For the text-containing cell, return its midpoint in [x, y] coordinate format. 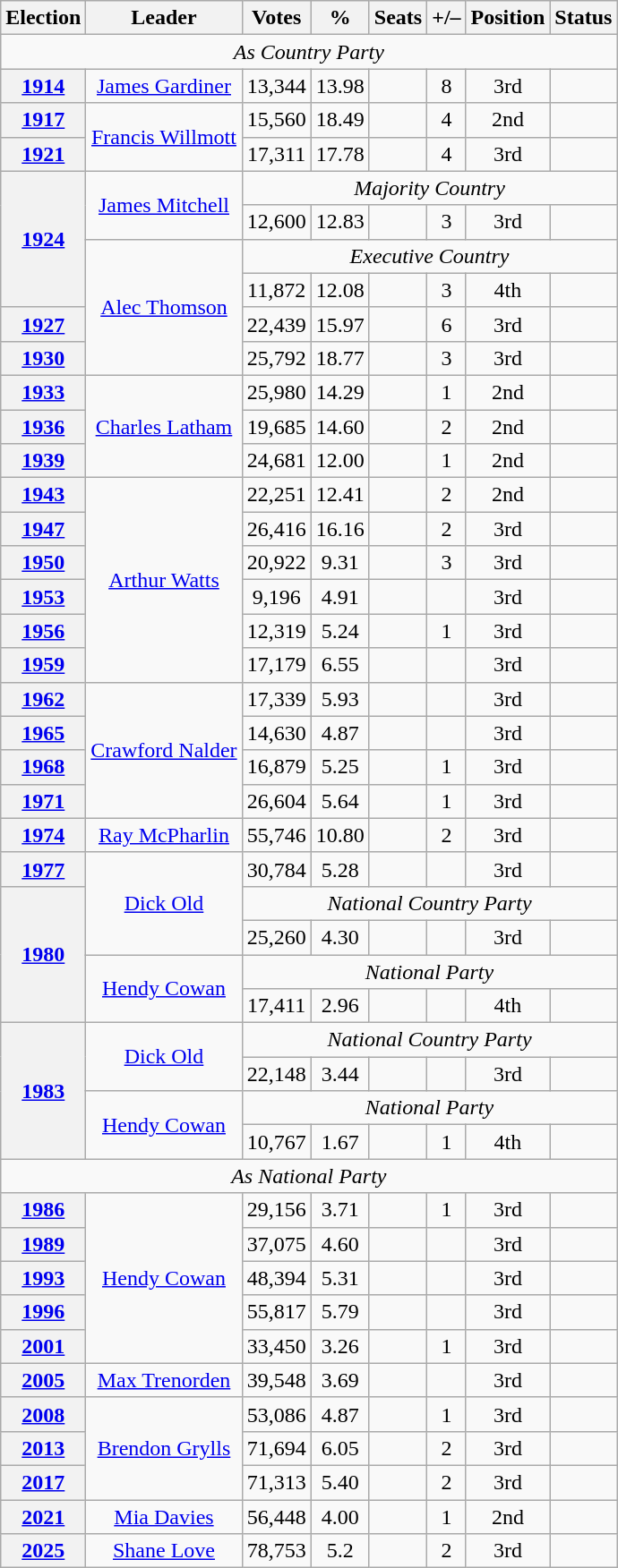
3.44 [340, 1074]
1989 [43, 1244]
1939 [43, 461]
4.30 [340, 937]
13,344 [276, 86]
1953 [43, 597]
5.64 [340, 801]
5.93 [340, 699]
Position [508, 18]
Shane Love [164, 1551]
1980 [43, 954]
Francis Willmott [164, 137]
14.29 [340, 392]
2021 [43, 1517]
4.91 [340, 597]
16.16 [340, 529]
17,339 [276, 699]
19,685 [276, 427]
25,980 [276, 392]
39,548 [276, 1380]
1947 [43, 529]
3.69 [340, 1380]
1921 [43, 154]
5.25 [340, 767]
8 [446, 86]
25,260 [276, 937]
Leader [164, 18]
1974 [43, 835]
17,311 [276, 154]
71,313 [276, 1482]
Executive Country [430, 256]
+/– [446, 18]
1927 [43, 324]
2005 [43, 1380]
24,681 [276, 461]
1965 [43, 733]
6.05 [340, 1448]
2001 [43, 1346]
12.41 [340, 495]
71,694 [276, 1448]
Seats [398, 18]
Ray McPharlin [164, 835]
1933 [43, 392]
4.60 [340, 1244]
18.49 [340, 120]
Crawford Nalder [164, 750]
25,792 [276, 358]
29,156 [276, 1210]
As Country Party [309, 52]
James Gardiner [164, 86]
56,448 [276, 1517]
1996 [43, 1312]
2017 [43, 1482]
1977 [43, 869]
6.55 [340, 665]
37,075 [276, 1244]
22,439 [276, 324]
Majority Country [430, 188]
Mia Davies [164, 1517]
12.00 [340, 461]
2.96 [340, 1006]
17,411 [276, 1006]
11,872 [276, 290]
14.60 [340, 427]
48,394 [276, 1278]
Charles Latham [164, 426]
1983 [43, 1091]
16,879 [276, 767]
Arthur Watts [164, 580]
55,817 [276, 1312]
Max Trenorden [164, 1380]
15,560 [276, 120]
Brendon Grylls [164, 1448]
1943 [43, 495]
53,086 [276, 1414]
As National Party [309, 1176]
22,251 [276, 495]
10,767 [276, 1142]
6 [446, 324]
3.71 [340, 1210]
9,196 [276, 597]
22,148 [276, 1074]
30,784 [276, 869]
2025 [43, 1551]
14,630 [276, 733]
3.26 [340, 1346]
15.97 [340, 324]
17.78 [340, 154]
12.08 [340, 290]
2008 [43, 1414]
Status [584, 18]
% [340, 18]
5.79 [340, 1312]
5.2 [340, 1551]
12,319 [276, 631]
1.67 [340, 1142]
5.24 [340, 631]
1993 [43, 1278]
5.28 [340, 869]
5.40 [340, 1482]
5.31 [340, 1278]
26,416 [276, 529]
33,450 [276, 1346]
2013 [43, 1448]
1968 [43, 767]
1950 [43, 563]
James Mitchell [164, 205]
1962 [43, 699]
1917 [43, 120]
1986 [43, 1210]
78,753 [276, 1551]
26,604 [276, 801]
12,600 [276, 222]
1914 [43, 86]
Election [43, 18]
1924 [43, 239]
13.98 [340, 86]
Votes [276, 18]
10.80 [340, 835]
17,179 [276, 665]
4.00 [340, 1517]
1930 [43, 358]
1956 [43, 631]
20,922 [276, 563]
18.77 [340, 358]
1959 [43, 665]
55,746 [276, 835]
1936 [43, 427]
9.31 [340, 563]
1971 [43, 801]
Alec Thomson [164, 307]
12.83 [340, 222]
